Find where the given text appears and provide that cell's center as [x, y] coordinate. 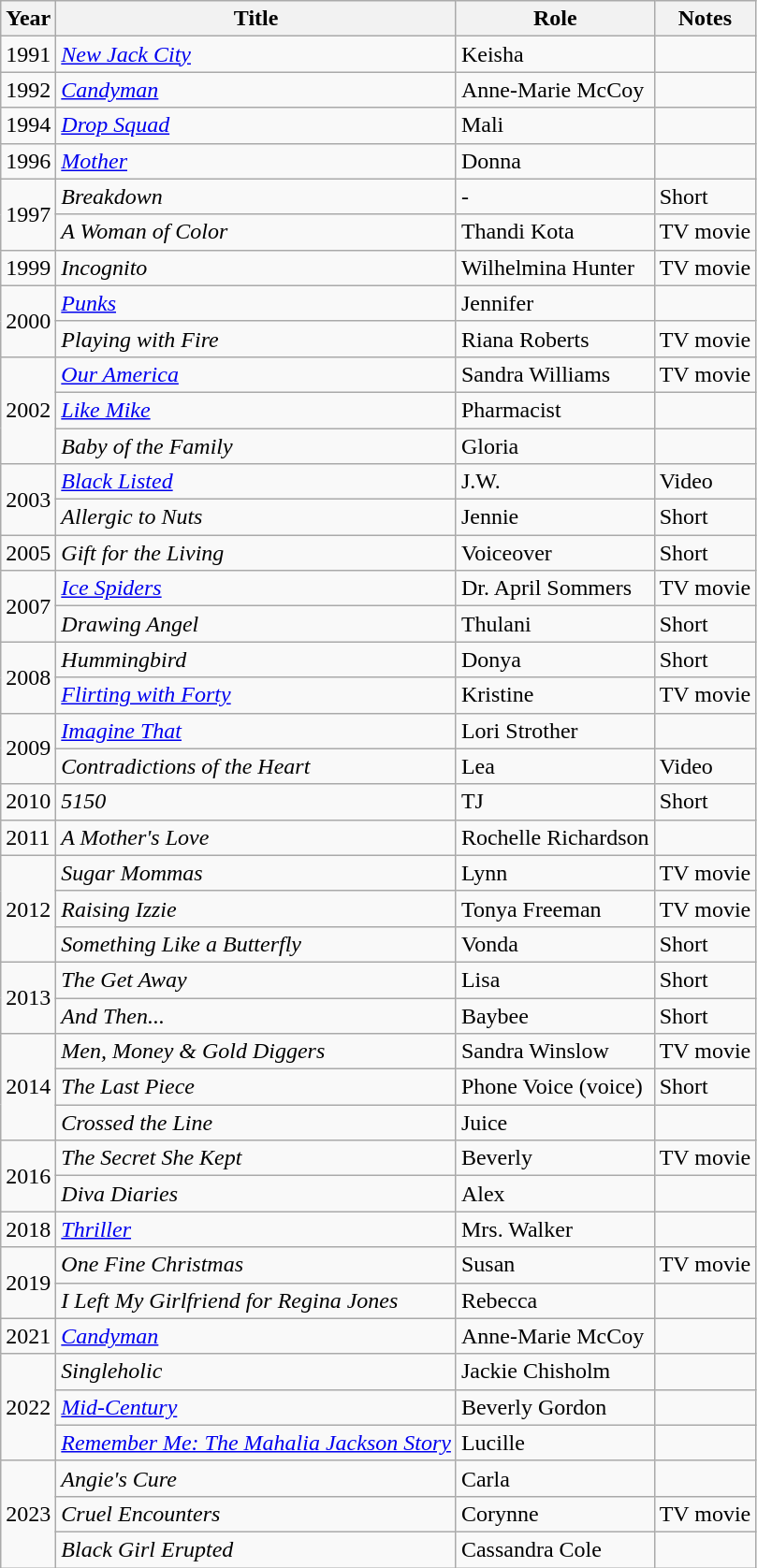
Beverly Gordon [555, 1407]
J.W. [555, 482]
1996 [28, 161]
Drawing Angel [256, 624]
Playing with Fire [256, 339]
Black Girl Erupted [256, 1549]
2007 [28, 606]
Alex [555, 1194]
Something Like a Butterfly [256, 944]
Rebecca [555, 1300]
Imagine That [256, 731]
2010 [28, 802]
Mrs. Walker [555, 1229]
2014 [28, 1087]
Susan [555, 1265]
Beverly [555, 1158]
Kristine [555, 695]
The Last Piece [256, 1087]
Thriller [256, 1229]
Dr. April Sommers [555, 588]
2012 [28, 908]
Hummingbird [256, 660]
And Then... [256, 1015]
2023 [28, 1514]
Corynne [555, 1514]
Gloria [555, 446]
Ice Spiders [256, 588]
Sandra Williams [555, 374]
Donya [555, 660]
Notes [706, 19]
2000 [28, 321]
Mali [555, 125]
2005 [28, 553]
2011 [28, 837]
Black Listed [256, 482]
Allergic to Nuts [256, 517]
Gift for the Living [256, 553]
Angie's Cure [256, 1478]
Carla [555, 1478]
New Jack City [256, 54]
Raising Izzie [256, 908]
Wilhelmina Hunter [555, 268]
Cassandra Cole [555, 1549]
2008 [28, 677]
2016 [28, 1176]
Vonda [555, 944]
Flirting with Forty [256, 695]
Jennie [555, 517]
Drop Squad [256, 125]
2009 [28, 748]
The Secret She Kept [256, 1158]
One Fine Christmas [256, 1265]
Contradictions of the Heart [256, 766]
Sandra Winslow [555, 1052]
Lisa [555, 980]
Rochelle Richardson [555, 837]
Jennifer [555, 303]
A Woman of Color [256, 232]
Diva Diaries [256, 1194]
1997 [28, 214]
2013 [28, 997]
Breakdown [256, 196]
Role [555, 19]
Phone Voice (voice) [555, 1087]
Punks [256, 303]
Baybee [555, 1015]
Mother [256, 161]
Donna [555, 161]
Lucille [555, 1443]
Lea [555, 766]
Juice [555, 1123]
Thulani [555, 624]
2003 [28, 500]
Singleholic [256, 1372]
Like Mike [256, 410]
Baby of the Family [256, 446]
2002 [28, 410]
The Get Away [256, 980]
TJ [555, 802]
Crossed the Line [256, 1123]
Tonya Freeman [555, 908]
A Mother's Love [256, 837]
- [555, 196]
Remember Me: The Mahalia Jackson Story [256, 1443]
2021 [28, 1336]
Jackie Chisholm [555, 1372]
1991 [28, 54]
2022 [28, 1407]
Sugar Mommas [256, 873]
5150 [256, 802]
Keisha [555, 54]
1999 [28, 268]
Title [256, 19]
2019 [28, 1283]
Mid-Century [256, 1407]
Riana Roberts [555, 339]
1992 [28, 90]
Thandi Kota [555, 232]
Lynn [555, 873]
1994 [28, 125]
Cruel Encounters [256, 1514]
Pharmacist [555, 410]
Voiceover [555, 553]
Incognito [256, 268]
Year [28, 19]
Men, Money & Gold Diggers [256, 1052]
Our America [256, 374]
I Left My Girlfriend for Regina Jones [256, 1300]
Lori Strother [555, 731]
2018 [28, 1229]
